Search for the cell housing the specified text and yield its [x, y] center coordinate. 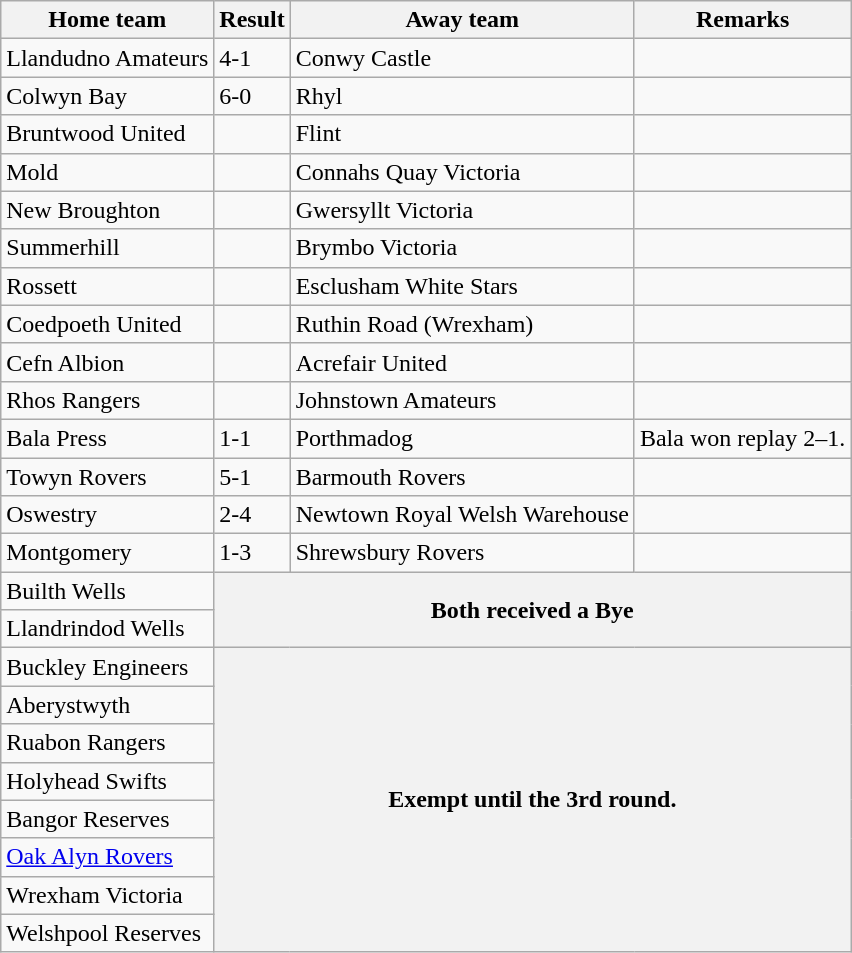
Aberystwyth [108, 705]
Llandudno Amateurs [108, 58]
Conwy Castle [462, 58]
Holyhead Swifts [108, 781]
Bruntwood United [108, 134]
Summerhill [108, 248]
Ruthin Road (Wrexham) [462, 324]
Esclusham White Stars [462, 286]
Exempt until the 3rd round. [532, 800]
Gwersyllt Victoria [462, 210]
Wrexham Victoria [108, 895]
Both received a Bye [532, 610]
Brymbo Victoria [462, 248]
Bala won replay 2–1. [742, 438]
Johnstown Amateurs [462, 400]
Remarks [742, 20]
Cefn Albion [108, 362]
Ruabon Rangers [108, 743]
6-0 [252, 96]
Barmouth Rovers [462, 477]
Result [252, 20]
Shrewsbury Rovers [462, 553]
Rhos Rangers [108, 400]
Acrefair United [462, 362]
Colwyn Bay [108, 96]
Mold [108, 172]
Towyn Rovers [108, 477]
Porthmadog [462, 438]
Rhyl [462, 96]
Builth Wells [108, 591]
Connahs Quay Victoria [462, 172]
Montgomery [108, 553]
Llandrindod Wells [108, 629]
Bala Press [108, 438]
1-3 [252, 553]
Bangor Reserves [108, 819]
Rossett [108, 286]
Buckley Engineers [108, 667]
New Broughton [108, 210]
Oswestry [108, 515]
Flint [462, 134]
Oak Alyn Rovers [108, 857]
Newtown Royal Welsh Warehouse [462, 515]
2-4 [252, 515]
Away team [462, 20]
Coedpoeth United [108, 324]
5-1 [252, 477]
Welshpool Reserves [108, 933]
4-1 [252, 58]
1-1 [252, 438]
Home team [108, 20]
